Extract the (x, y) coordinate from the center of the cell holding the provided text.  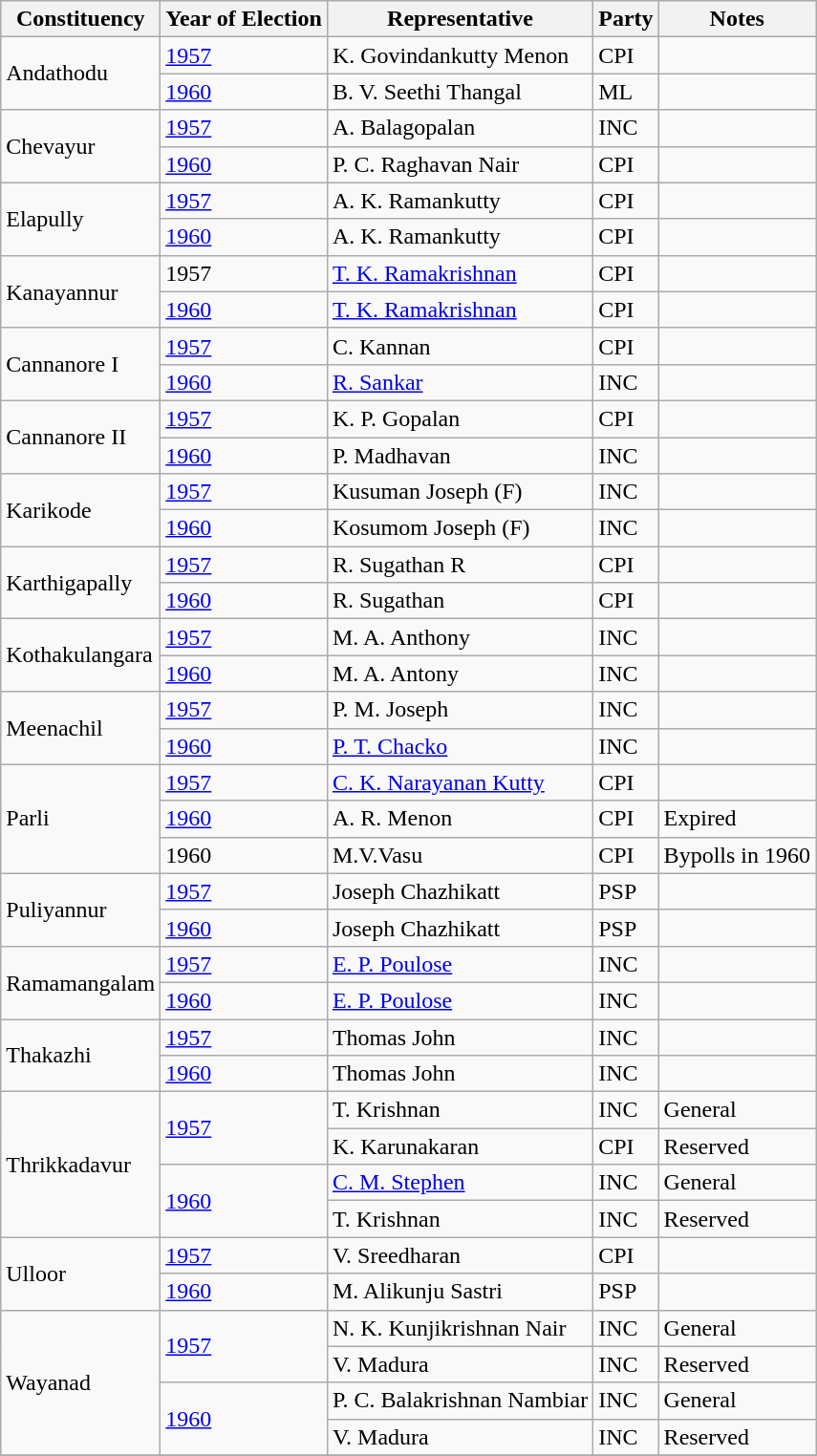
R. Sankar (460, 382)
P. T. Chacko (460, 746)
Wayanad (80, 1382)
Year of Election (245, 19)
Chevayur (80, 146)
M. A. Antony (460, 674)
Karikode (80, 510)
P. C. Balakrishnan Nambiar (460, 1401)
Bypolls in 1960 (737, 855)
M. Alikunju Sastri (460, 1292)
Karthigapally (80, 583)
Kusuman Joseph (F) (460, 492)
Kothakulangara (80, 655)
Expired (737, 819)
A. Balagopalan (460, 128)
P. M. Joseph (460, 710)
Andathodu (80, 74)
ML (626, 92)
Party (626, 19)
Constituency (80, 19)
Cannanore II (80, 437)
Representative (460, 19)
Ramamangalam (80, 982)
K. Karunakaran (460, 1146)
C. M. Stephen (460, 1183)
Cannanore I (80, 364)
C. Kannan (460, 346)
M. A. Anthony (460, 637)
R. Sugathan (460, 601)
Kosumom Joseph (F) (460, 528)
P. C. Raghavan Nair (460, 164)
V. Sreedharan (460, 1255)
P. Madhavan (460, 456)
Parli (80, 819)
K. P. Gopalan (460, 418)
N. K. Kunjikrishnan Nair (460, 1328)
Thrikkadavur (80, 1165)
Elapully (80, 219)
A. R. Menon (460, 819)
Puliyannur (80, 910)
M.V.Vasu (460, 855)
Kanayannur (80, 291)
C. K. Narayanan Kutty (460, 782)
R. Sugathan R (460, 565)
Ulloor (80, 1274)
Meenachil (80, 728)
B. V. Seethi Thangal (460, 92)
K. Govindankutty Menon (460, 55)
Notes (737, 19)
Thakazhi (80, 1055)
